From the cell containing the given text, extract its center point as (x, y) coordinate. 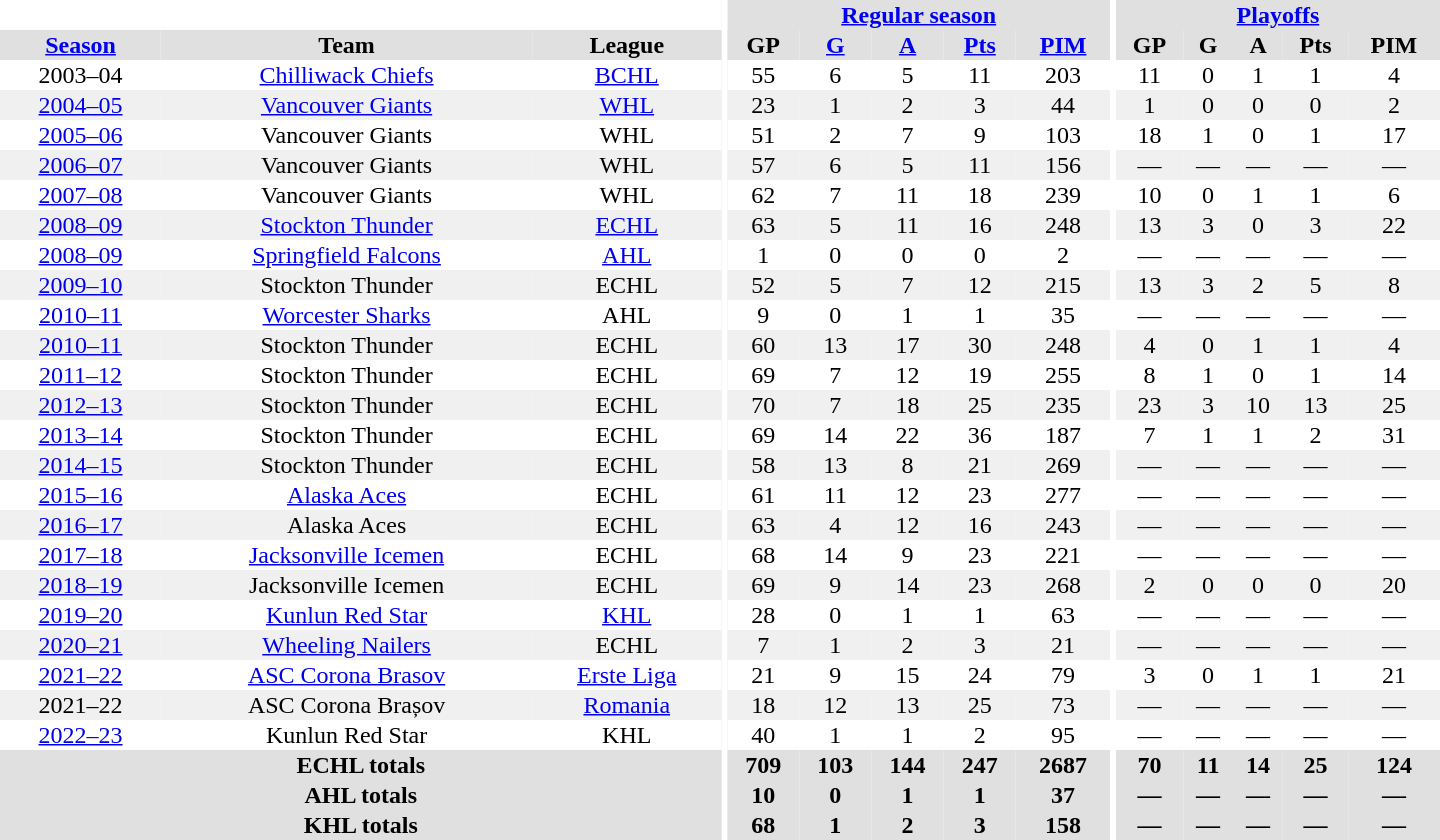
255 (1063, 375)
2020–21 (80, 645)
30 (980, 345)
60 (763, 345)
Chilliwack Chiefs (346, 75)
269 (1063, 465)
156 (1063, 165)
221 (1063, 555)
ASC Corona Brașov (346, 705)
2022–23 (80, 735)
73 (1063, 705)
Erste Liga (626, 675)
55 (763, 75)
62 (763, 195)
277 (1063, 495)
239 (1063, 195)
2013–14 (80, 435)
58 (763, 465)
ECHL totals (360, 765)
2017–18 (80, 555)
KHL totals (360, 825)
35 (1063, 315)
2016–17 (80, 525)
AHL totals (360, 795)
124 (1394, 765)
2003–04 (80, 75)
2018–19 (80, 585)
Worcester Sharks (346, 315)
203 (1063, 75)
League (626, 45)
19 (980, 375)
44 (1063, 105)
37 (1063, 795)
61 (763, 495)
28 (763, 615)
24 (980, 675)
52 (763, 285)
ASC Corona Brasov (346, 675)
2005–06 (80, 135)
51 (763, 135)
57 (763, 165)
2014–15 (80, 465)
40 (763, 735)
Playoffs (1278, 15)
243 (1063, 525)
144 (907, 765)
235 (1063, 405)
Wheeling Nailers (346, 645)
79 (1063, 675)
2009–10 (80, 285)
BCHL (626, 75)
Springfield Falcons (346, 255)
709 (763, 765)
2007–08 (80, 195)
2004–05 (80, 105)
2006–07 (80, 165)
15 (907, 675)
247 (980, 765)
2019–20 (80, 615)
268 (1063, 585)
20 (1394, 585)
Season (80, 45)
95 (1063, 735)
Regular season (918, 15)
2015–16 (80, 495)
36 (980, 435)
2687 (1063, 765)
Romania (626, 705)
2012–13 (80, 405)
31 (1394, 435)
158 (1063, 825)
187 (1063, 435)
2011–12 (80, 375)
Team (346, 45)
215 (1063, 285)
